Find where the given text appears and provide that cell's center as [X, Y] coordinate. 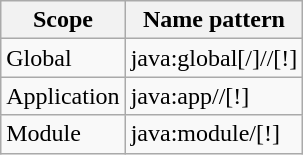
java:module/[!] [214, 134]
Name pattern [214, 20]
Scope [63, 20]
Application [63, 96]
Global [63, 58]
Module [63, 134]
java:global[/]//[!] [214, 58]
java:app//[!] [214, 96]
